Scan for the cell matching the given text and deliver its (X, Y) coordinate at center. 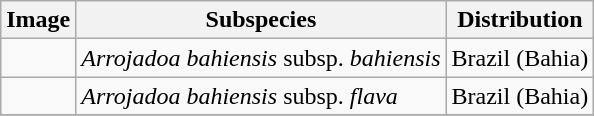
Image (38, 20)
Arrojadoa bahiensis subsp. bahiensis (261, 58)
Subspecies (261, 20)
Distribution (520, 20)
Arrojadoa bahiensis subsp. flava (261, 96)
